Search for the cell housing the specified text and yield its [X, Y] center coordinate. 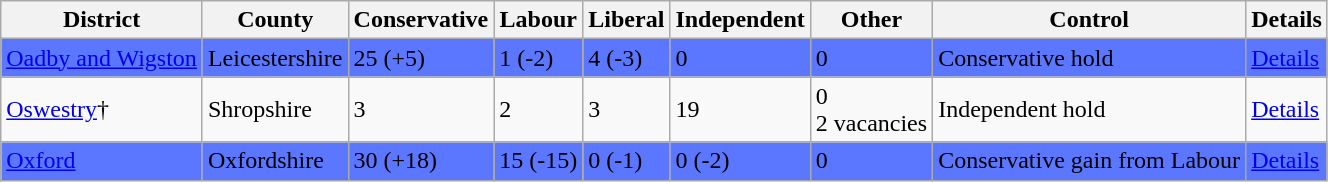
0 (-2) [740, 161]
Oxfordshire [275, 161]
4 (-3) [626, 58]
1 (-2) [538, 58]
Control [1090, 20]
Other [871, 20]
Labour [538, 20]
Conservative gain from Labour [1090, 161]
15 (-15) [538, 161]
Conservative hold [1090, 58]
County [275, 20]
Shropshire [275, 110]
Liberal [626, 20]
Oxford [102, 161]
Leicestershire [275, 58]
Independent hold [1090, 110]
02 vacancies [871, 110]
Conservative [421, 20]
District [102, 20]
Oadby and Wigston [102, 58]
Oswestry† [102, 110]
2 [538, 110]
0 (-1) [626, 161]
25 (+5) [421, 58]
30 (+18) [421, 161]
19 [740, 110]
Independent [740, 20]
